For the text-containing cell, return its midpoint in (X, Y) coordinate format. 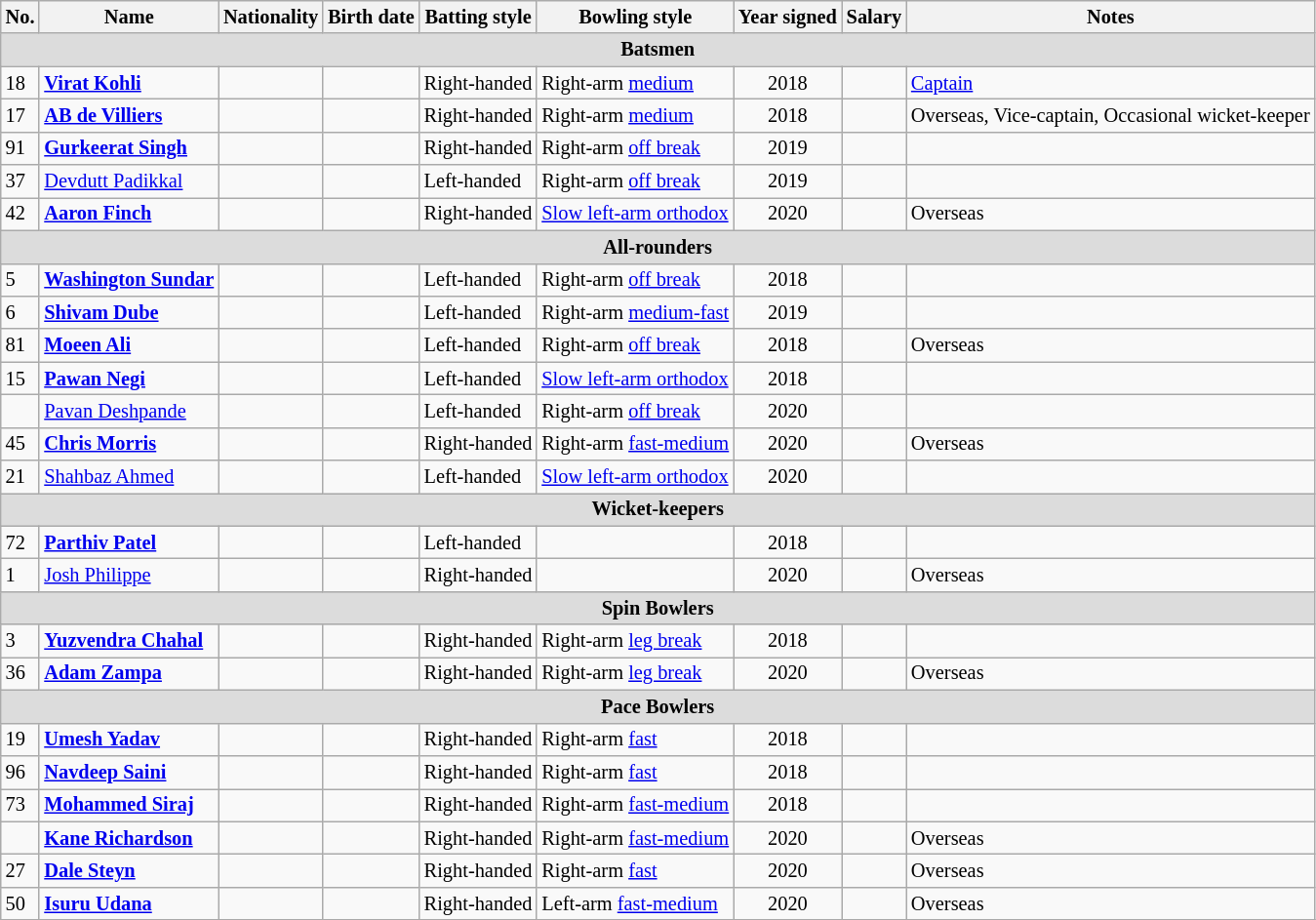
Nationality (271, 17)
Batting style (478, 17)
96 (20, 772)
Spin Bowlers (658, 608)
Aaron Finch (129, 214)
Wicket-keepers (658, 509)
81 (20, 345)
Right-arm medium-fast (635, 312)
Captain (1110, 83)
91 (20, 148)
Isuru Udana (129, 903)
Shahbaz Ahmed (129, 477)
73 (20, 805)
6 (20, 312)
Year signed (788, 17)
Shivam Dube (129, 312)
42 (20, 214)
Pavan Deshpande (129, 411)
Chris Morris (129, 444)
Dale Steyn (129, 870)
Adam Zampa (129, 673)
Josh Philippe (129, 575)
45 (20, 444)
Name (129, 17)
36 (20, 673)
Left-arm fast-medium (635, 903)
Umesh Yadav (129, 740)
Salary (874, 17)
Birth date (371, 17)
19 (20, 740)
50 (20, 903)
Batsmen (658, 50)
Virat Kohli (129, 83)
Notes (1110, 17)
72 (20, 542)
Overseas, Vice-captain, Occasional wicket-keeper (1110, 115)
18 (20, 83)
37 (20, 181)
Mohammed Siraj (129, 805)
Moeen Ali (129, 345)
All-rounders (658, 247)
Devdutt Padikkal (129, 181)
Yuzvendra Chahal (129, 641)
3 (20, 641)
17 (20, 115)
Parthiv Patel (129, 542)
Kane Richardson (129, 838)
15 (20, 379)
Bowling style (635, 17)
5 (20, 280)
AB de Villiers (129, 115)
No. (20, 17)
1 (20, 575)
21 (20, 477)
Pawan Negi (129, 379)
Navdeep Saini (129, 772)
Gurkeerat Singh (129, 148)
Pace Bowlers (658, 706)
27 (20, 870)
Washington Sundar (129, 280)
